Return the (x, y) coordinate for the center point of the cell that contains the specified text.  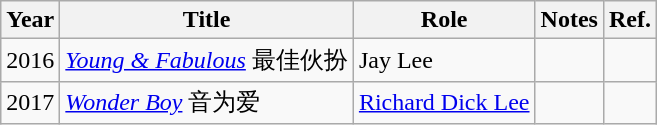
Richard Dick Lee (444, 102)
Jay Lee (444, 60)
Young & Fabulous 最佳伙扮 (207, 60)
Title (207, 20)
Ref. (630, 20)
Notes (569, 20)
2016 (30, 60)
2017 (30, 102)
Year (30, 20)
Role (444, 20)
Wonder Boy 音为爱 (207, 102)
